Locate the cell with the specified text and output its (X, Y) center coordinate. 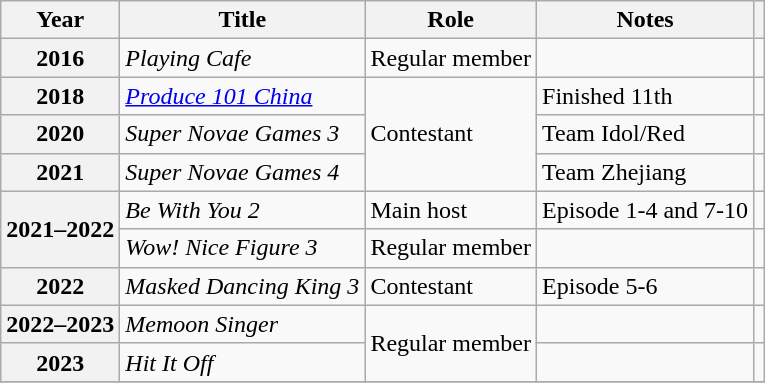
Main host (451, 210)
2020 (60, 134)
Masked Dancing King 3 (242, 286)
Hit It Off (242, 362)
2021–2022 (60, 229)
2022–2023 (60, 324)
Wow! Nice Figure 3 (242, 248)
2016 (60, 58)
Episode 1-4 and 7-10 (646, 210)
Finished 11th (646, 96)
2022 (60, 286)
Produce 101 China (242, 96)
Super Novae Games 4 (242, 172)
2018 (60, 96)
Memoon Singer (242, 324)
Role (451, 20)
Be With You 2 (242, 210)
Title (242, 20)
Team Idol/Red (646, 134)
Team Zhejiang (646, 172)
Super Novae Games 3 (242, 134)
Notes (646, 20)
Year (60, 20)
2023 (60, 362)
Playing Cafe (242, 58)
Episode 5-6 (646, 286)
2021 (60, 172)
